Locate the cell with the specified text and output its [X, Y] center coordinate. 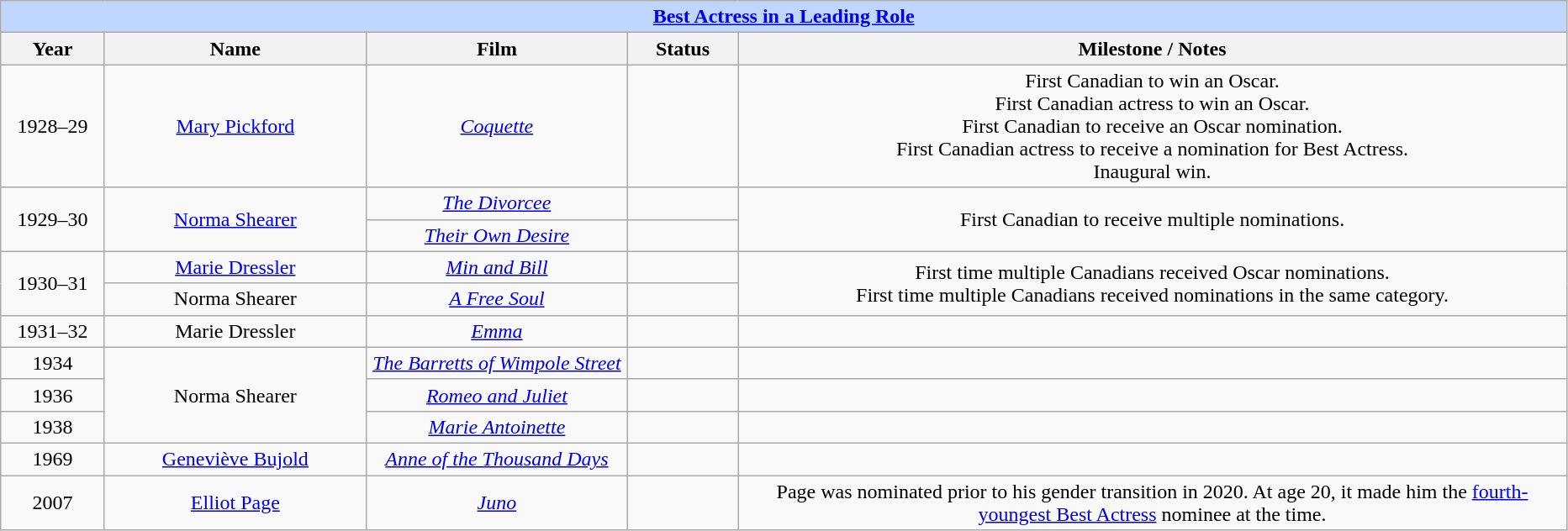
Best Actress in a Leading Role [784, 17]
Juno [496, 502]
Coquette [496, 126]
1930–31 [53, 283]
First time multiple Canadians received Oscar nominations.First time multiple Canadians received nominations in the same category. [1153, 283]
1938 [53, 427]
Min and Bill [496, 267]
Marie Antoinette [496, 427]
The Barretts of Wimpole Street [496, 363]
Anne of the Thousand Days [496, 459]
1931–32 [53, 331]
Romeo and Juliet [496, 395]
Film [496, 49]
Their Own Desire [496, 235]
Geneviève Bujold [235, 459]
Page was nominated prior to his gender transition in 2020. At age 20, it made him the fourth-youngest Best Actress nominee at the time. [1153, 502]
1969 [53, 459]
1934 [53, 363]
Year [53, 49]
Emma [496, 331]
1936 [53, 395]
Name [235, 49]
Elliot Page [235, 502]
Mary Pickford [235, 126]
2007 [53, 502]
1928–29 [53, 126]
First Canadian to receive multiple nominations. [1153, 219]
The Divorcee [496, 203]
Status [683, 49]
1929–30 [53, 219]
Milestone / Notes [1153, 49]
A Free Soul [496, 299]
